Identify which cell holds the provided text, then report its (X, Y) central coordinate. 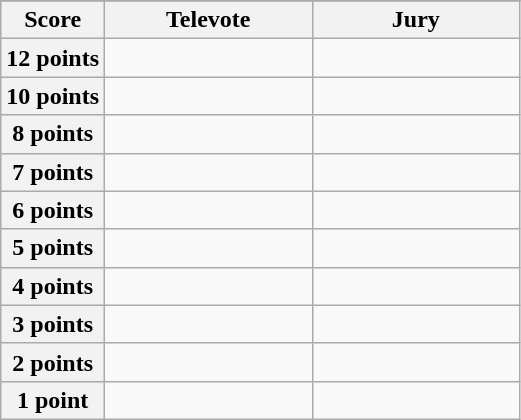
Jury (416, 20)
Score (53, 20)
4 points (53, 286)
8 points (53, 134)
2 points (53, 362)
Televote (209, 20)
12 points (53, 58)
10 points (53, 96)
1 point (53, 400)
6 points (53, 210)
3 points (53, 324)
5 points (53, 248)
7 points (53, 172)
